Provide the [x, y] coordinate of the cell's center where the given text is located.  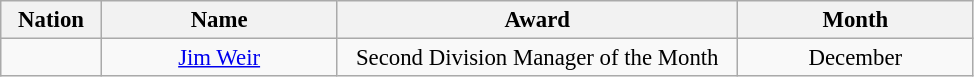
Month [856, 20]
December [856, 58]
Jim Weir [219, 58]
Second Division Manager of the Month [538, 58]
Award [538, 20]
Nation [52, 20]
Name [219, 20]
